Capture the cell that displays the provided text and extract its (X, Y) central coordinate. 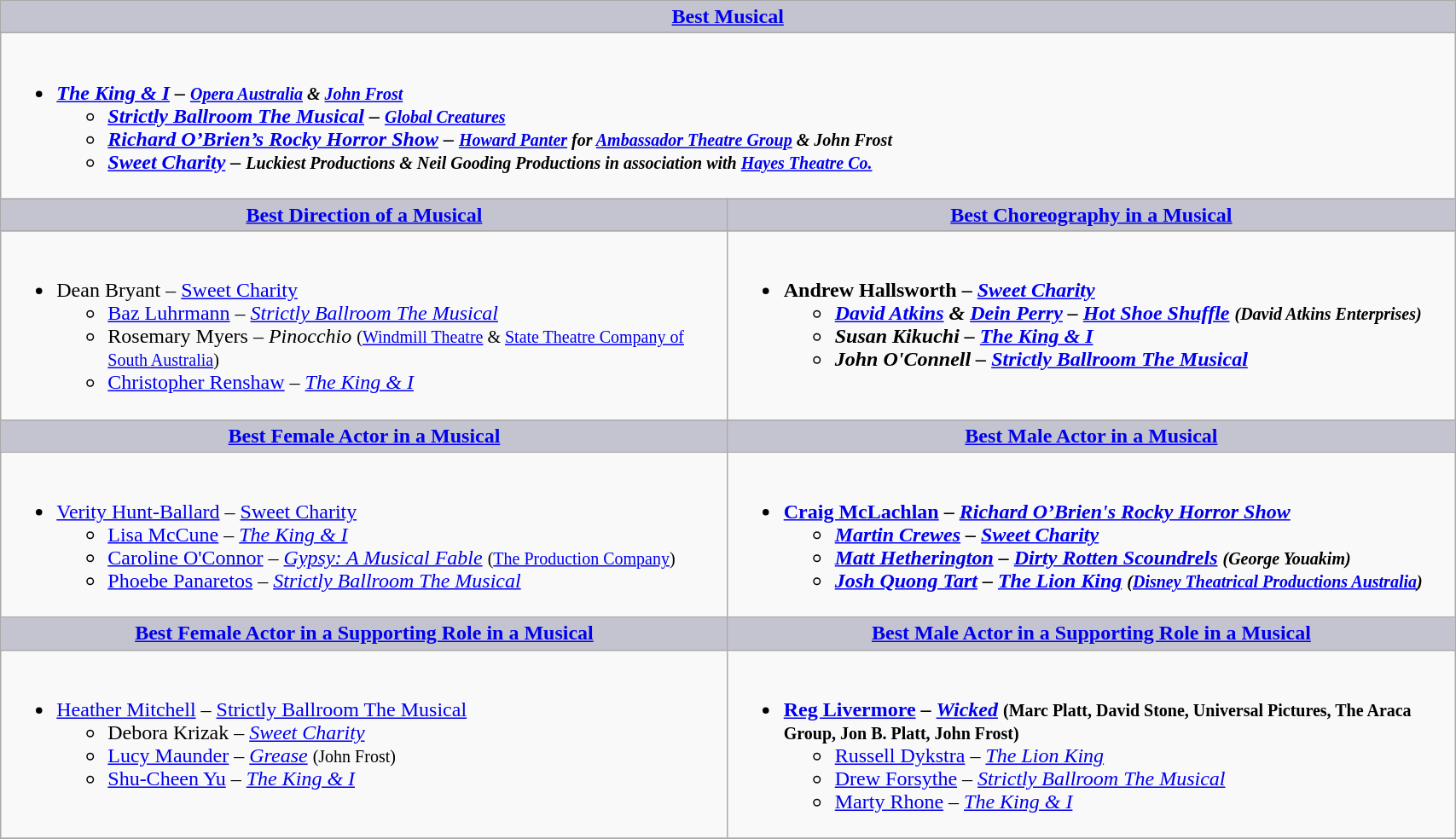
Best Female Actor in a Supporting Role in a Musical (364, 634)
Heather Mitchell – Strictly Ballroom The MusicalDebora Krizak – Sweet CharityLucy Maunder – Grease (John Frost)Shu-Cheen Yu – The King & I (364, 744)
Best Choreography in a Musical (1091, 215)
Best Male Actor in a Supporting Role in a Musical (1091, 634)
Best Direction of a Musical (364, 215)
Best Musical (728, 17)
Best Female Actor in a Musical (364, 436)
Best Male Actor in a Musical (1091, 436)
